Capture the cell that displays the provided text and extract its [X, Y] central coordinate. 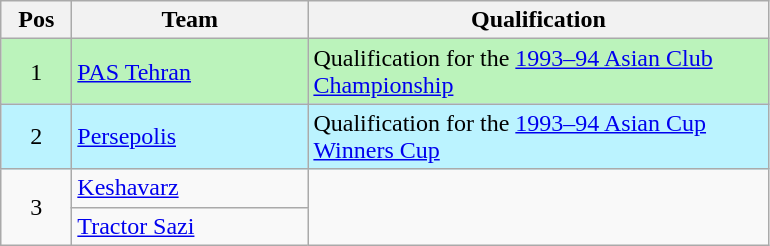
Qualification for the 1993–94 Asian Club Championship [538, 72]
3 [36, 207]
Team [190, 20]
Tractor Sazi [190, 226]
PAS Tehran [190, 72]
1 [36, 72]
Qualification [538, 20]
Keshavarz [190, 188]
Pos [36, 20]
Qualification for the 1993–94 Asian Cup Winners Cup [538, 136]
2 [36, 136]
Persepolis [190, 136]
